Locate the cell with the specified text and output its (x, y) center coordinate. 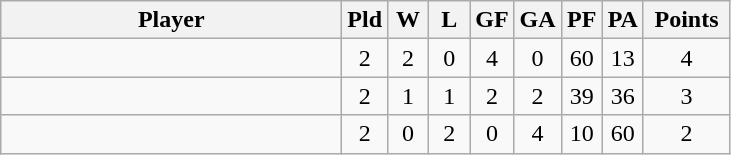
Player (172, 20)
3 (686, 96)
13 (622, 58)
39 (582, 96)
W (408, 20)
PA (622, 20)
36 (622, 96)
GF (492, 20)
10 (582, 134)
Points (686, 20)
PF (582, 20)
L (450, 20)
GA (538, 20)
Pld (365, 20)
